Return [X, Y] of the center of cell containing provided text 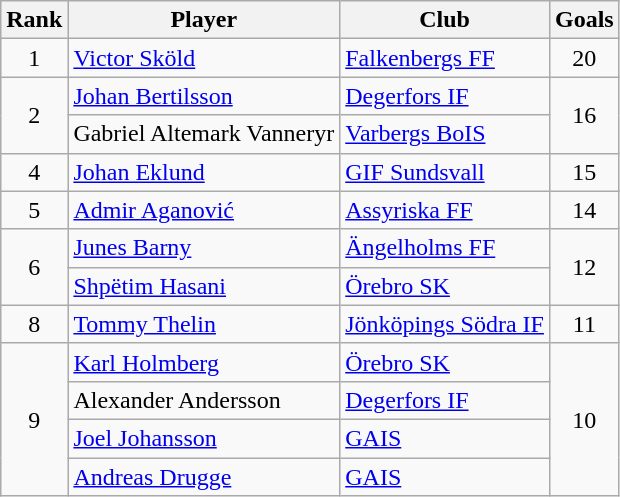
2 [34, 115]
8 [34, 324]
Shpëtim Hasani [204, 286]
Ängelholms FF [445, 248]
GIF Sundsvall [445, 172]
1 [34, 58]
Tommy Thelin [204, 324]
Falkenbergs FF [445, 58]
Goals [584, 20]
Junes Barny [204, 248]
6 [34, 267]
Assyriska FF [445, 210]
14 [584, 210]
Varbergs BoIS [445, 134]
16 [584, 115]
Rank [34, 20]
11 [584, 324]
Jönköpings Södra IF [445, 324]
4 [34, 172]
20 [584, 58]
10 [584, 419]
5 [34, 210]
Johan Bertilsson [204, 96]
Player [204, 20]
Karl Holmberg [204, 362]
15 [584, 172]
Alexander Andersson [204, 400]
Victor Sköld [204, 58]
Joel Johansson [204, 438]
Admir Aganović [204, 210]
9 [34, 419]
Club [445, 20]
Andreas Drugge [204, 477]
Gabriel Altemark Vanneryr [204, 134]
Johan Eklund [204, 172]
12 [584, 267]
